Scan for the cell matching the given text and deliver its (x, y) coordinate at center. 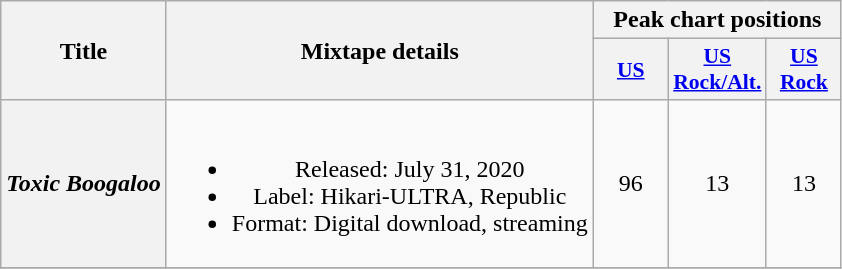
Mixtape details (380, 50)
Released: July 31, 2020Label: Hikari-ULTRA, RepublicFormat: Digital download, streaming (380, 184)
USRock/Alt. (717, 70)
Peak chart positions (717, 20)
Toxic Boogaloo (84, 184)
Title (84, 50)
USRock (804, 70)
96 (630, 184)
US (630, 70)
